Search for the cell housing the specified text and yield its [X, Y] center coordinate. 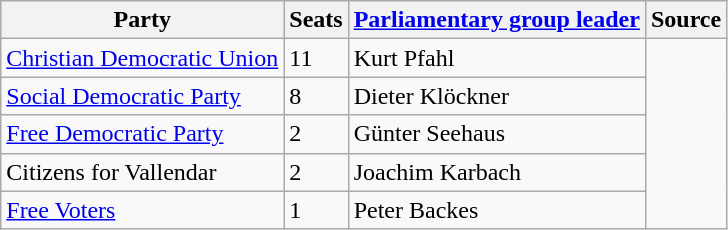
Free Voters [142, 210]
11 [316, 58]
Free Democratic Party [142, 134]
Party [142, 20]
Christian Democratic Union [142, 58]
Dieter Klöckner [496, 96]
Seats [316, 20]
Social Democratic Party [142, 96]
Kurt Pfahl [496, 58]
Parliamentary group leader [496, 20]
Günter Seehaus [496, 134]
Source [686, 20]
Citizens for Vallendar [142, 172]
Joachim Karbach [496, 172]
Peter Backes [496, 210]
8 [316, 96]
1 [316, 210]
